Identify which cell holds the provided text, then report its (X, Y) central coordinate. 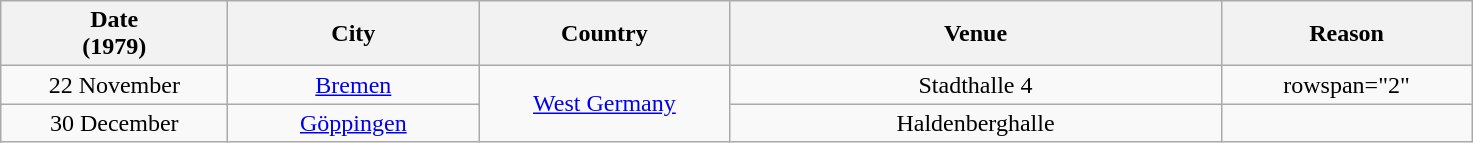
Bremen (354, 85)
Stadthalle 4 (976, 85)
Reason (1346, 34)
rowspan="2" (1346, 85)
30 December (114, 123)
West Germany (604, 104)
Venue (976, 34)
Date(1979) (114, 34)
Haldenberghalle (976, 123)
Göppingen (354, 123)
Country (604, 34)
City (354, 34)
22 November (114, 85)
